Find where the given text appears and provide that cell's center as [x, y] coordinate. 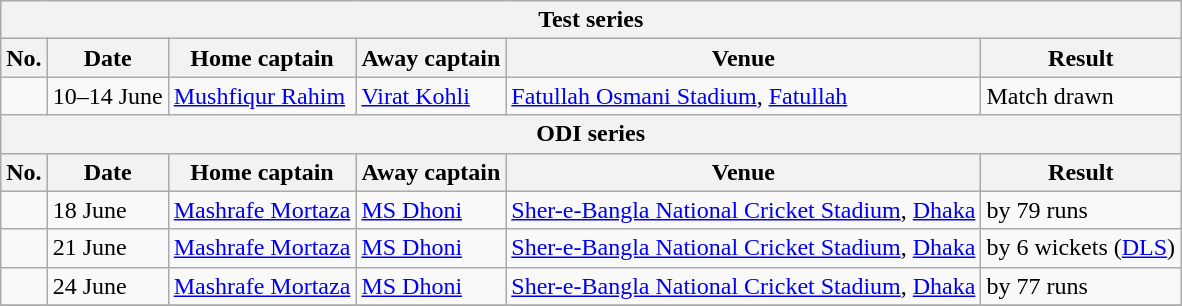
24 June [108, 286]
21 June [108, 248]
Fatullah Osmani Stadium, Fatullah [744, 96]
by 77 runs [1081, 286]
Virat Kohli [431, 96]
18 June [108, 210]
ODI series [591, 134]
Match drawn [1081, 96]
Test series [591, 20]
by 6 wickets (DLS) [1081, 248]
by 79 runs [1081, 210]
10–14 June [108, 96]
Mushfiqur Rahim [262, 96]
